From the cell containing the given text, extract its center point as (X, Y) coordinate. 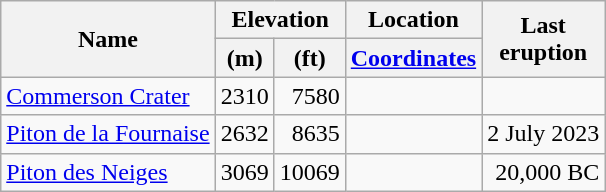
(m) (244, 58)
10069 (310, 172)
(ft) (310, 58)
Elevation (280, 20)
Piton de la Fournaise (108, 134)
8635 (310, 134)
20,000 BC (544, 172)
3069 (244, 172)
Lasteruption (544, 39)
Commerson Crater (108, 96)
Piton des Neiges (108, 172)
2632 (244, 134)
Location (413, 20)
7580 (310, 96)
2 July 2023 (544, 134)
Coordinates (413, 58)
2310 (244, 96)
Name (108, 39)
